Search for the cell housing the specified text and yield its (X, Y) center coordinate. 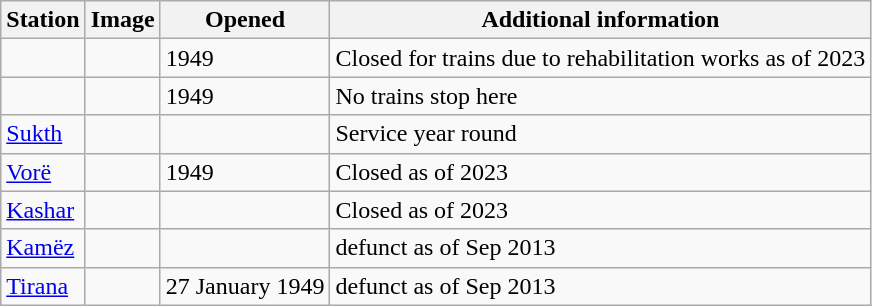
Kamëz (43, 248)
Closed for trains due to rehabilitation works as of 2023 (600, 58)
Service year round (600, 134)
Sukth (43, 134)
27 January 1949 (245, 286)
Image (122, 20)
No trains stop here (600, 96)
Tirana (43, 286)
Kashar (43, 210)
Station (43, 20)
Additional information (600, 20)
Opened (245, 20)
Vorë (43, 172)
